Return the (x, y) coordinate for the center point of the cell that contains the specified text.  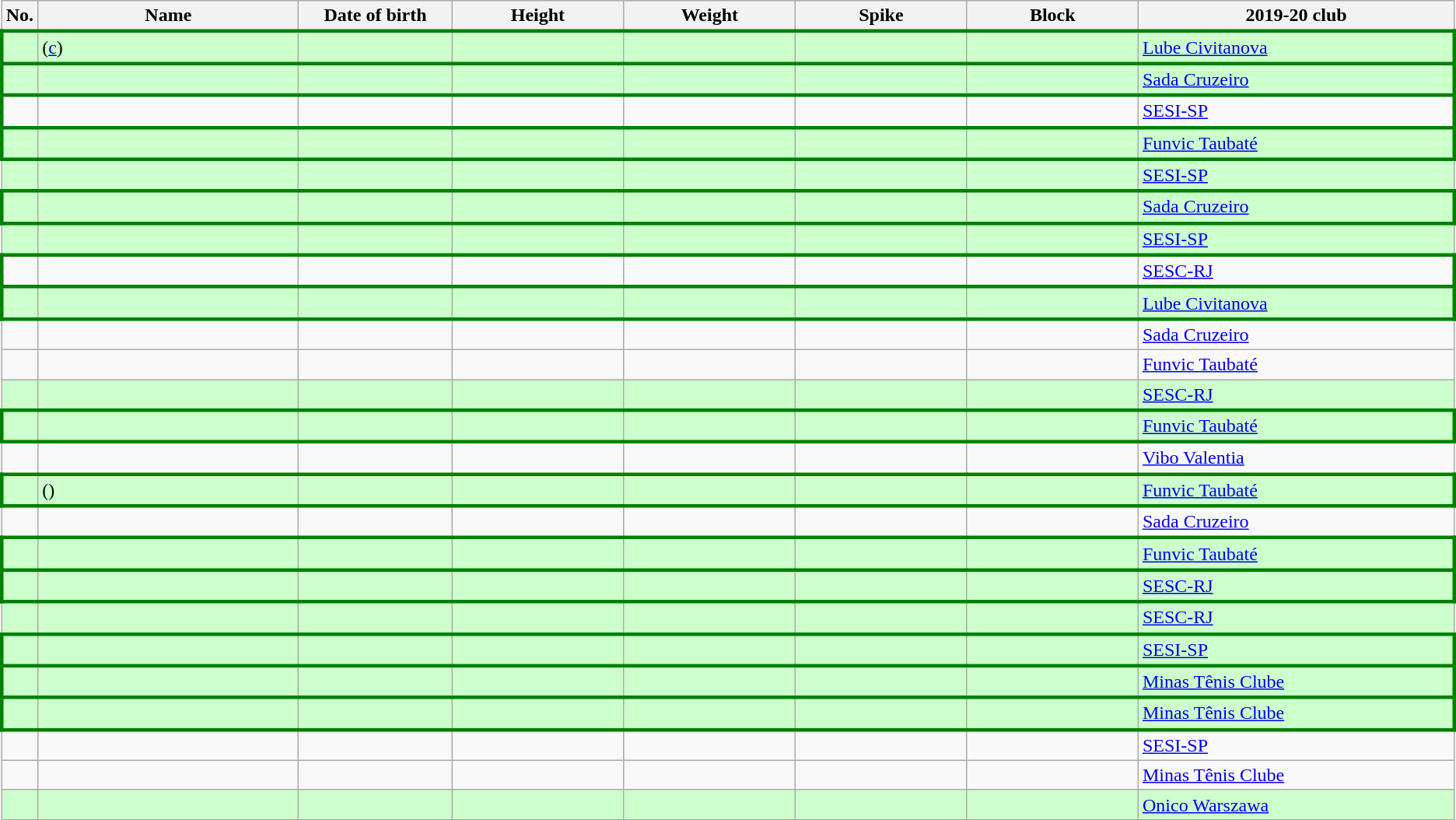
Height (538, 16)
Block (1052, 16)
Weight (709, 16)
2019-20 club (1296, 16)
Date of birth (375, 16)
() (168, 490)
Name (168, 16)
Onico Warszawa (1296, 804)
Spike (881, 16)
(c) (168, 47)
No. (19, 16)
Vibo Valentia (1296, 457)
